Locate the cell with the specified text and output its (X, Y) center coordinate. 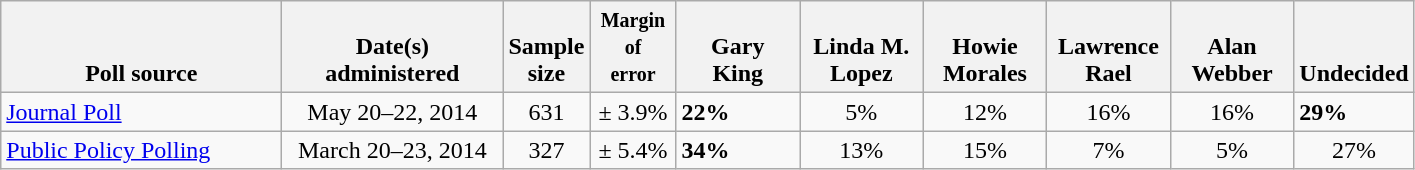
Journal Poll (142, 112)
22% (738, 112)
34% (738, 150)
12% (985, 112)
Margin oferror (633, 47)
Undecided (1354, 47)
± 3.9% (633, 112)
Poll source (142, 47)
29% (1354, 112)
7% (1109, 150)
± 5.4% (633, 150)
27% (1354, 150)
Date(s)administered (392, 47)
March 20–23, 2014 (392, 150)
327 (546, 150)
LawrenceRael (1109, 47)
13% (862, 150)
May 20–22, 2014 (392, 112)
Linda M.Lopez (862, 47)
15% (985, 150)
HowieMorales (985, 47)
GaryKing (738, 47)
AlanWebber (1232, 47)
Public Policy Polling (142, 150)
631 (546, 112)
Samplesize (546, 47)
